Extract the (x, y) coordinate from the center of the cell holding the provided text.  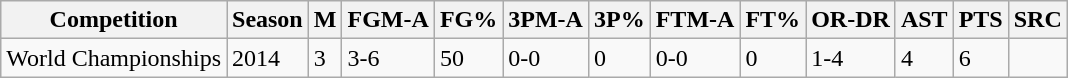
M (325, 20)
SRC (1038, 20)
3P% (619, 20)
FTM-A (695, 20)
3-6 (388, 58)
4 (924, 58)
OR-DR (851, 20)
3 (325, 58)
FG% (468, 20)
3PM-A (546, 20)
6 (980, 58)
AST (924, 20)
PTS (980, 20)
1-4 (851, 58)
50 (468, 58)
Season (267, 20)
FGM-A (388, 20)
2014 (267, 58)
Competition (114, 20)
World Championships (114, 58)
FT% (773, 20)
